Capture the cell that displays the provided text and extract its [x, y] central coordinate. 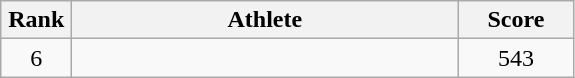
Rank [36, 20]
6 [36, 58]
543 [516, 58]
Athlete [265, 20]
Score [516, 20]
